Return the [x, y] coordinate for the center point of the cell that contains the specified text.  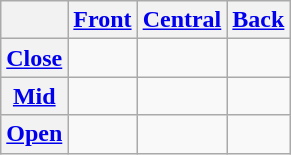
Close [34, 58]
Open [34, 134]
Central [182, 20]
Front [102, 20]
Back [258, 20]
Mid [34, 96]
